Pinpoint the cell where the given text exists, returning its (X, Y) midpoint coordinate. 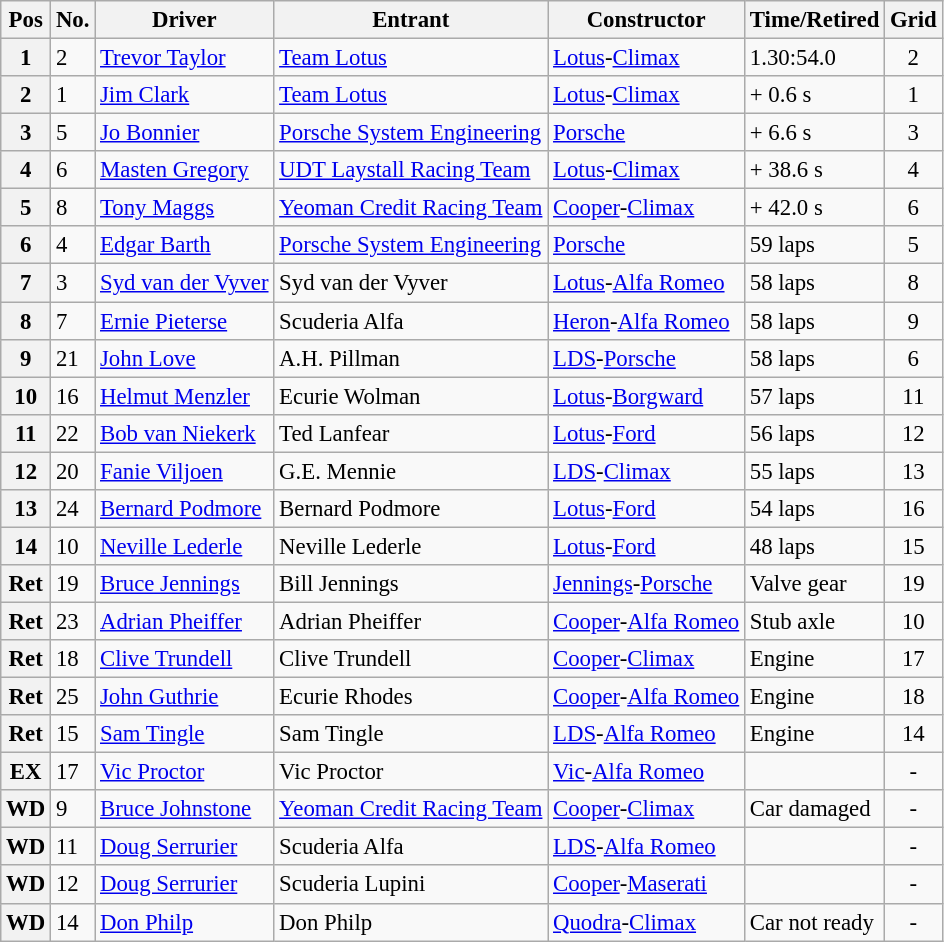
Ecurie Wolman (411, 396)
Ecurie Rhodes (411, 697)
59 laps (815, 245)
G.E. Mennie (411, 471)
Helmut Menzler (184, 396)
25 (73, 697)
Scuderia Lupini (411, 885)
24 (73, 509)
Tony Maggs (184, 208)
Bob van Niekerk (184, 433)
21 (73, 358)
John Love (184, 358)
Masten Gregory (184, 170)
A.H. Pillman (411, 358)
John Guthrie (184, 697)
Bruce Jennings (184, 584)
Ernie Pieterse (184, 321)
Trevor Taylor (184, 58)
Stub axle (815, 621)
Vic-Alfa Romeo (646, 772)
Constructor (646, 20)
1.30:54.0 (815, 58)
Grid (914, 20)
Car not ready (815, 922)
Car damaged (815, 809)
Entrant (411, 20)
Bruce Johnstone (184, 809)
Lotus-Borgward (646, 396)
Time/Retired (815, 20)
23 (73, 621)
+ 6.6 s (815, 133)
EX (26, 772)
22 (73, 433)
Heron-Alfa Romeo (646, 321)
Pos (26, 20)
20 (73, 471)
UDT Laystall Racing Team (411, 170)
Jim Clark (184, 95)
+ 38.6 s (815, 170)
+ 0.6 s (815, 95)
Quodra-Climax (646, 922)
Valve gear (815, 584)
Edgar Barth (184, 245)
Cooper-Maserati (646, 885)
48 laps (815, 546)
Jennings-Porsche (646, 584)
Bill Jennings (411, 584)
56 laps (815, 433)
LDS-Climax (646, 471)
Lotus-Alfa Romeo (646, 283)
+ 42.0 s (815, 208)
54 laps (815, 509)
55 laps (815, 471)
LDS-Porsche (646, 358)
Fanie Viljoen (184, 471)
Ted Lanfear (411, 433)
Driver (184, 20)
57 laps (815, 396)
Jo Bonnier (184, 133)
No. (73, 20)
